Capture the cell that displays the provided text and extract its (X, Y) central coordinate. 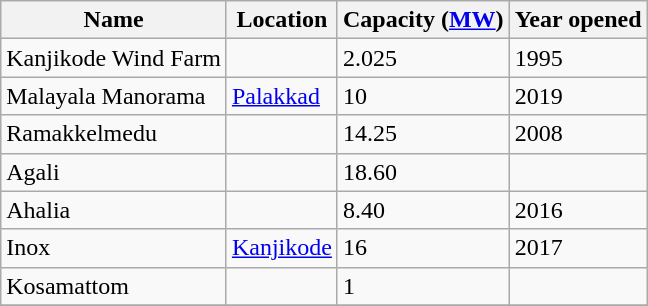
2.025 (423, 58)
Location (282, 20)
Inox (114, 248)
1 (423, 286)
14.25 (423, 134)
18.60 (423, 172)
2017 (578, 248)
Kosamattom (114, 286)
10 (423, 96)
Ahalia (114, 210)
Malayala Manorama (114, 96)
Kanjikode (282, 248)
16 (423, 248)
Kanjikode Wind Farm (114, 58)
Year opened (578, 20)
Name (114, 20)
2008 (578, 134)
Ramakkelmedu (114, 134)
Palakkad (282, 96)
2016 (578, 210)
2019 (578, 96)
Agali (114, 172)
8.40 (423, 210)
1995 (578, 58)
Capacity (MW) (423, 20)
